For the text-containing cell, return its midpoint in (X, Y) coordinate format. 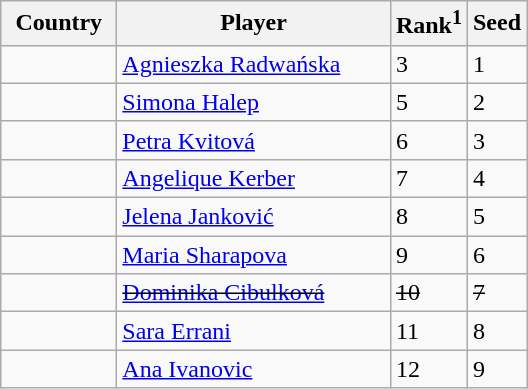
10 (428, 293)
Maria Sharapova (254, 255)
Angelique Kerber (254, 178)
1 (496, 64)
Seed (496, 24)
Player (254, 24)
12 (428, 369)
Rank1 (428, 24)
Ana Ivanovic (254, 369)
2 (496, 102)
4 (496, 178)
Agnieszka Radwańska (254, 64)
Simona Halep (254, 102)
Petra Kvitová (254, 140)
11 (428, 331)
Sara Errani (254, 331)
Jelena Janković (254, 217)
Country (59, 24)
Dominika Cibulková (254, 293)
